Output the [x, y] coordinate of the center of the cell containing the given text.  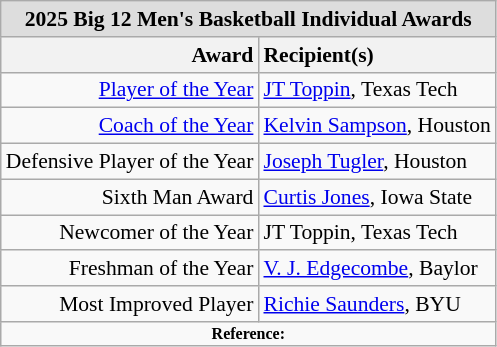
Award [130, 55]
V. J. Edgecombe, Baylor [376, 269]
Richie Saunders, BYU [376, 304]
Player of the Year [130, 90]
Joseph Tugler, Houston [376, 162]
Coach of the Year [130, 126]
Defensive Player of the Year [130, 162]
Sixth Man Award [130, 197]
Recipient(s) [376, 55]
Freshman of the Year [130, 269]
Kelvin Sampson, Houston [376, 126]
Most Improved Player [130, 304]
Reference: [248, 334]
Newcomer of the Year [130, 233]
Curtis Jones, Iowa State [376, 197]
2025 Big 12 Men's Basketball Individual Awards [248, 19]
